Detect which cell encompasses the target text, then output its (X, Y) center coordinate. 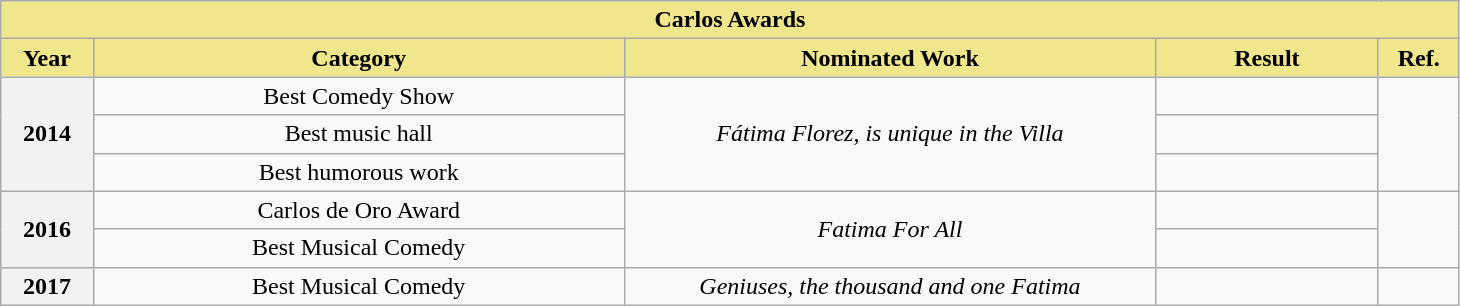
Best humorous work (358, 172)
2016 (47, 229)
2014 (47, 134)
2017 (47, 286)
Best Comedy Show (358, 96)
Carlos de Oro Award (358, 210)
Year (47, 58)
Result (1268, 58)
Best music hall (358, 134)
Category (358, 58)
Carlos Awards (730, 20)
Ref. (1418, 58)
Geniuses, the thousand and one Fatima (890, 286)
Nominated Work (890, 58)
Fatima For All (890, 229)
Fátima Florez, is unique in the Villa (890, 134)
